Search for the cell housing the specified text and yield its (X, Y) center coordinate. 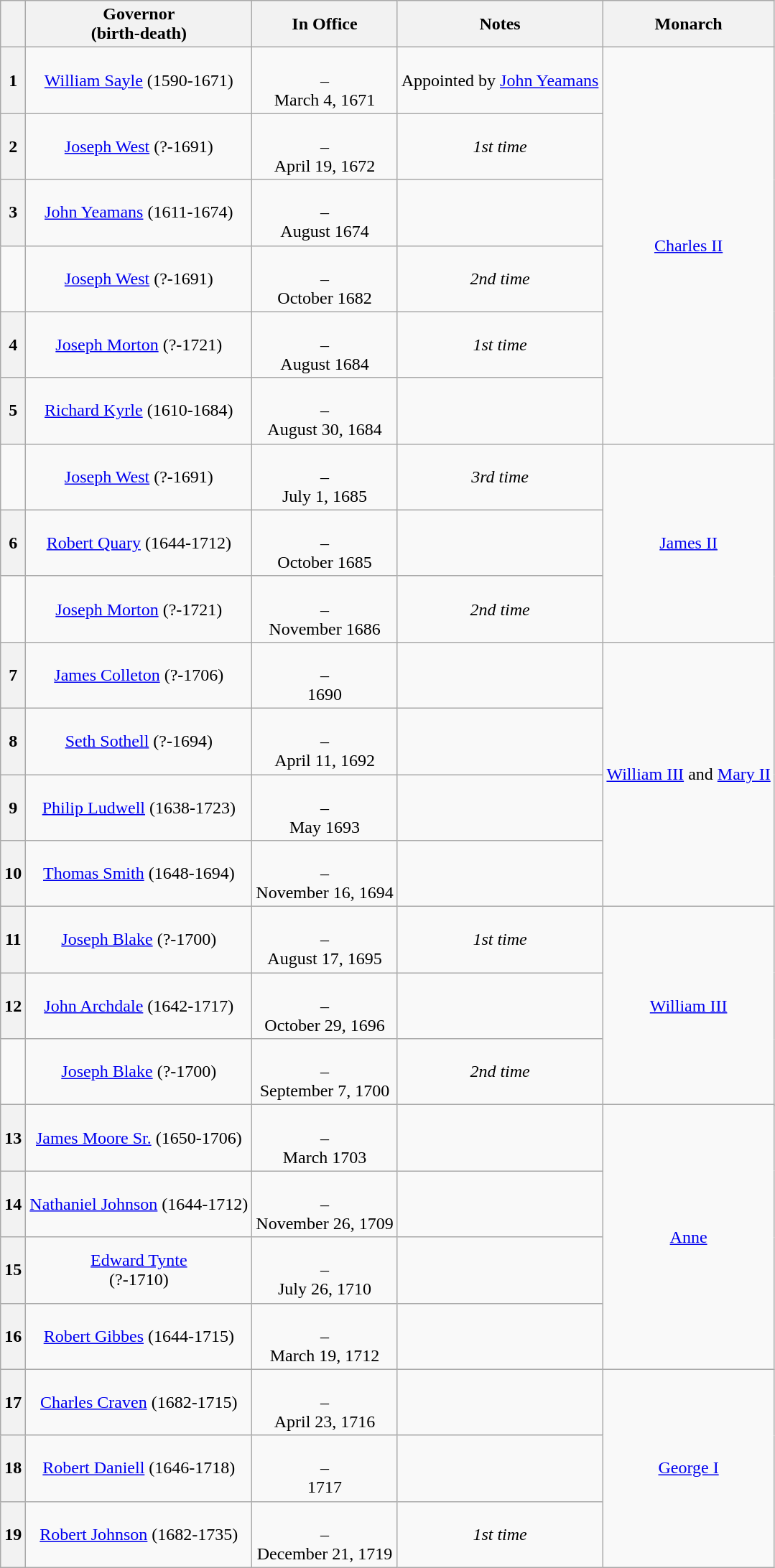
Notes (500, 24)
–1717 (325, 1468)
1 (13, 80)
Robert Johnson (1682-1735) (139, 1534)
Governor(birth-death) (139, 24)
Edward Tynte(?-1710) (139, 1270)
Robert Quary (1644-1712) (139, 543)
5 (13, 411)
–August 30, 1684 (325, 411)
Philip Ludwell (1638-1723) (139, 807)
–March 4, 1671 (325, 80)
3rd time (500, 477)
12 (13, 1006)
Nathaniel Johnson (1644-1712) (139, 1204)
17 (13, 1402)
3 (13, 213)
Robert Daniell (1646-1718) (139, 1468)
8 (13, 741)
–September 7, 1700 (325, 1072)
14 (13, 1204)
John Archdale (1642-1717) (139, 1006)
–April 19, 1672 (325, 146)
Robert Gibbes (1644-1715) (139, 1336)
Richard Kyrle (1610-1684) (139, 411)
18 (13, 1468)
4 (13, 345)
–April 11, 1692 (325, 741)
–August 1674 (325, 213)
16 (13, 1336)
–March 19, 1712 (325, 1336)
11 (13, 940)
15 (13, 1270)
7 (13, 675)
9 (13, 807)
10 (13, 874)
13 (13, 1138)
Charles Craven (1682-1715) (139, 1402)
–April 23, 1716 (325, 1402)
James Colleton (?-1706) (139, 675)
–July 1, 1685 (325, 477)
–August 17, 1695 (325, 940)
–August 1684 (325, 345)
–November 1686 (325, 609)
–December 21, 1719 (325, 1534)
–October 1682 (325, 279)
James Moore Sr. (1650-1706) (139, 1138)
–October 1685 (325, 543)
Seth Sothell (?-1694) (139, 741)
2 (13, 146)
–July 26, 1710 (325, 1270)
–November 16, 1694 (325, 874)
6 (13, 543)
In Office (325, 24)
John Yeamans (1611-1674) (139, 213)
Charles II (688, 246)
–1690 (325, 675)
–March 1703 (325, 1138)
–May 1693 (325, 807)
Thomas Smith (1648-1694) (139, 874)
–October 29, 1696 (325, 1006)
George I (688, 1468)
–November 26, 1709 (325, 1204)
William III (688, 1006)
Monarch (688, 24)
Anne (688, 1237)
Appointed by John Yeamans (500, 80)
William Sayle (1590-1671) (139, 80)
19 (13, 1534)
James II (688, 543)
William III and Mary II (688, 774)
